Find where the given text appears and provide that cell's center as (X, Y) coordinate. 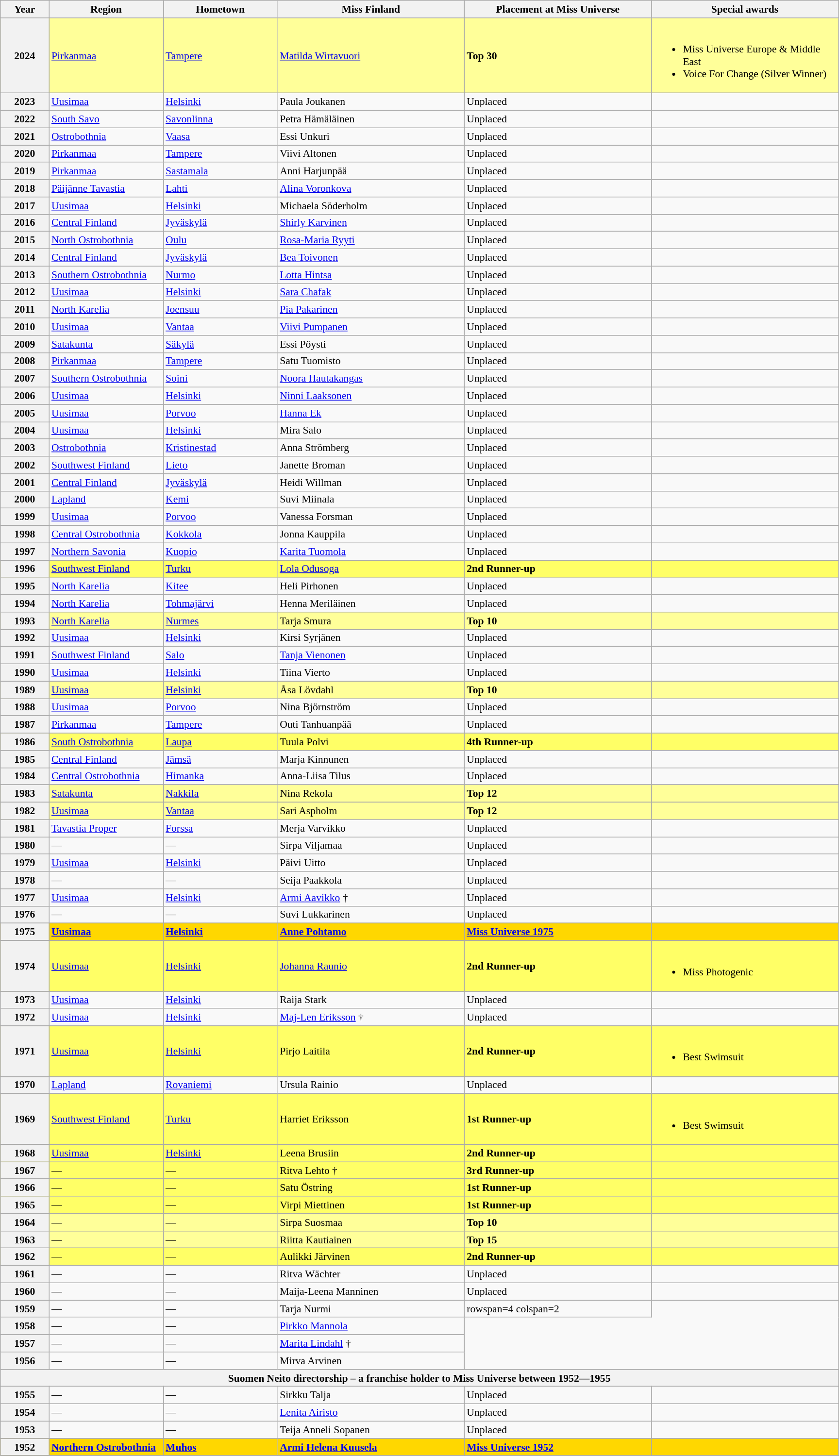
Merja Varvikko (371, 828)
1976 (25, 915)
Lieto (220, 465)
1972 (25, 1018)
Rosa-Maria Ryyti (371, 240)
Marja Kinnunen (371, 759)
Harriet Eriksson (371, 1119)
Tavastia Proper (106, 828)
Raija Stark (371, 1000)
1973 (25, 1000)
Mira Salo (371, 431)
Michaela Söderholm (371, 206)
2008 (25, 361)
Tanja Vienonen (371, 655)
Aulikki Järvinen (371, 1257)
Nurmo (220, 275)
1966 (25, 1188)
Armi Helena Kuusela (371, 1447)
Sirpa Suosmaa (371, 1222)
Viivi Pumpanen (371, 327)
1975 (25, 932)
Laupa (220, 742)
Jonna Kauppila (371, 535)
Armi Aavikko † (371, 898)
Virpi Miettinen (371, 1205)
1999 (25, 517)
1990 (25, 673)
Pirjo Laitila (371, 1051)
Lenita Airisto (371, 1413)
Hanna Ek (371, 413)
Vanessa Forsman (371, 517)
1964 (25, 1222)
2021 (25, 136)
2017 (25, 206)
Lotta Hintsa (371, 275)
Päijänne Tavastia (106, 188)
Ritva Lehto † (371, 1171)
Heli Pirhonen (371, 586)
Kirsi Syrjänen (371, 638)
2005 (25, 413)
1959 (25, 1309)
Joensuu (220, 310)
Vaasa (220, 136)
Sari Aspholm (371, 811)
1994 (25, 603)
1978 (25, 880)
2009 (25, 344)
1980 (25, 846)
Top 15 (557, 1240)
Tohmajärvi (220, 603)
Bea Toivonen (371, 258)
1995 (25, 586)
1992 (25, 638)
Kokkola (220, 535)
1954 (25, 1413)
Suvi Lukkarinen (371, 915)
Janette Broman (371, 465)
Ninni Laaksonen (371, 396)
1991 (25, 655)
Kristinestad (220, 448)
1981 (25, 828)
Maj-Len Eriksson † (371, 1018)
Outi Tanhuanpää (371, 725)
1962 (25, 1257)
Jämsä (220, 759)
Leena Brusiin (371, 1153)
1967 (25, 1171)
1983 (25, 794)
2002 (25, 465)
1952 (25, 1447)
Mirva Arvinen (371, 1361)
1982 (25, 811)
2007 (25, 379)
Pirkko Mannola (371, 1326)
Northern Savonia (106, 552)
1993 (25, 621)
Paula Joukanen (371, 102)
Matilda Wirtavuori (371, 55)
1960 (25, 1291)
2006 (25, 396)
Nakkila (220, 794)
2020 (25, 154)
1961 (25, 1274)
Oulu (220, 240)
South Savo (106, 119)
Tarja Nurmi (371, 1309)
1989 (25, 690)
Anne Pohtamo (371, 932)
2023 (25, 102)
Lahti (220, 188)
1971 (25, 1051)
1988 (25, 707)
1955 (25, 1395)
1985 (25, 759)
Anni Harjunpää (371, 171)
1974 (25, 966)
1984 (25, 776)
Noora Hautakangas (371, 379)
1956 (25, 1361)
2015 (25, 240)
Pia Pakarinen (371, 310)
Johanna Raunio (371, 966)
Nurmes (220, 621)
2013 (25, 275)
2000 (25, 500)
4th Runner-up (557, 742)
Päivi Uitto (371, 863)
Savonlinna (220, 119)
Region (106, 9)
2004 (25, 431)
North Ostrobothnia (106, 240)
Satu Tuomisto (371, 361)
Miss Finland (371, 9)
South Ostrobothnia (106, 742)
Sirkku Talja (371, 1395)
Year (25, 9)
2019 (25, 171)
Kuopio (220, 552)
Special awards (745, 9)
1996 (25, 569)
Salo (220, 655)
Rovaniemi (220, 1086)
1979 (25, 863)
1953 (25, 1430)
Kemi (220, 500)
Top 30 (557, 55)
Maija-Leena Manninen (371, 1291)
Muhos (220, 1447)
1969 (25, 1119)
2024 (25, 55)
1970 (25, 1086)
Säkylä (220, 344)
Nina Björnström (371, 707)
2022 (25, 119)
Tarja Smura (371, 621)
Placement at Miss Universe (557, 9)
2001 (25, 483)
Teija Anneli Sopanen (371, 1430)
Alina Voronkova (371, 188)
Heidi Willman (371, 483)
2003 (25, 448)
Riitta Kautiainen (371, 1240)
Kitee (220, 586)
1977 (25, 898)
Forssa (220, 828)
1968 (25, 1153)
Anna-Liisa Tilus (371, 776)
Miss Universe 1952 (557, 1447)
1963 (25, 1240)
Essi Unkuri (371, 136)
1965 (25, 1205)
Tiina Vierto (371, 673)
Northern Ostrobothnia (106, 1447)
2018 (25, 188)
Miss Universe Europe & Middle EastVoice For Change (Silver Winner) (745, 55)
Lola Odusoga (371, 569)
2011 (25, 310)
3rd Runner-up (557, 1171)
Ursula Rainio (371, 1086)
Anna Strömberg (371, 448)
Henna Meriläinen (371, 603)
Sastamala (220, 171)
Marita Lindahl † (371, 1343)
2016 (25, 223)
1986 (25, 742)
Essi Pöysti (371, 344)
2012 (25, 292)
Miss Photogenic (745, 966)
Soini (220, 379)
Miss Universe 1975 (557, 932)
Sara Chafak (371, 292)
Petra Hämäläinen (371, 119)
Suomen Neito directorship – a franchise holder to Miss Universe between 1952―1955 (419, 1378)
rowspan=4 colspan=2 (557, 1309)
Seija Paakkola (371, 880)
Tuula Polvi (371, 742)
Suvi Miinala (371, 500)
Karita Tuomola (371, 552)
1998 (25, 535)
Nina Rekola (371, 794)
1957 (25, 1343)
Shirly Karvinen (371, 223)
2010 (25, 327)
Hometown (220, 9)
2014 (25, 258)
Åsa Lövdahl (371, 690)
1958 (25, 1326)
Sirpa Viljamaa (371, 846)
Ritva Wächter (371, 1274)
1987 (25, 725)
Satu Östring (371, 1188)
Viivi Altonen (371, 154)
Himanka (220, 776)
1997 (25, 552)
